Provide the (x, y) coordinate of the cell's center where the given text is located.  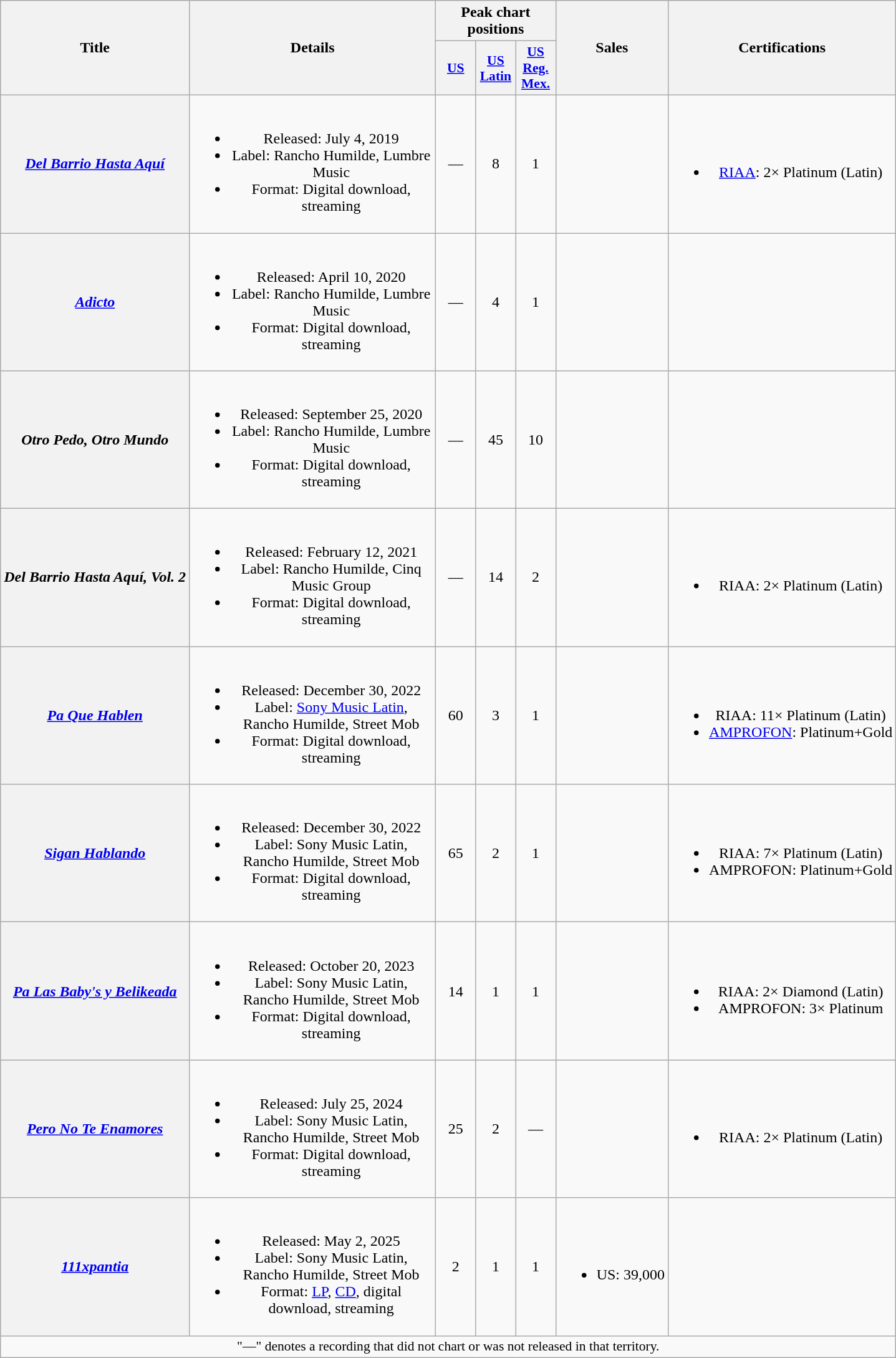
Released: February 12, 2021Label: Rancho Humilde, Cinq Music GroupFormat: Digital download, streaming (313, 577)
USReg.Mex. (536, 69)
Details (313, 48)
Released: July 25, 2024Label: Sony Music Latin, Rancho Humilde, Street MobFormat: Digital download, streaming (313, 1129)
Certifications (782, 48)
25 (456, 1129)
3 (496, 716)
RIAA: 11× Platinum (Latin)AMPROFON: Platinum+Gold (782, 716)
Sigan Hablando (95, 853)
Pa Las Baby's y Belikeada (95, 991)
Pero No Te Enamores (95, 1129)
US: 39,000 (612, 1267)
US (456, 69)
Released: September 25, 2020Label: Rancho Humilde, Lumbre MusicFormat: Digital download, streaming (313, 440)
RIAA: 7× Platinum (Latin)AMPROFON: Platinum+Gold (782, 853)
RIAA: 2× Diamond (Latin)AMPROFON: 3× Platinum (782, 991)
"—" denotes a recording that did not chart or was not released in that territory. (448, 1347)
Released: October 20, 2023Label: Sony Music Latin, Rancho Humilde, Street MobFormat: Digital download, streaming (313, 991)
111xpantia (95, 1267)
4 (496, 302)
Title (95, 48)
Pa Que Hablen (95, 716)
Otro Pedo, Otro Mundo (95, 440)
8 (496, 163)
60 (456, 716)
Sales (612, 48)
Released: April 10, 2020Label: Rancho Humilde, Lumbre MusicFormat: Digital download, streaming (313, 302)
Adicto (95, 302)
Peak chart positions (496, 21)
65 (456, 853)
Released: July 4, 2019Label: Rancho Humilde, Lumbre MusicFormat: Digital download, streaming (313, 163)
10 (536, 440)
Released: May 2, 2025Label: Sony Music Latin, Rancho Humilde, Street MobFormat: LP, CD, digital download, streaming (313, 1267)
45 (496, 440)
USLatin (496, 69)
Del Barrio Hasta Aquí (95, 163)
Del Barrio Hasta Aquí, Vol. 2 (95, 577)
